Pinpoint the cell where the given text exists, returning its (X, Y) midpoint coordinate. 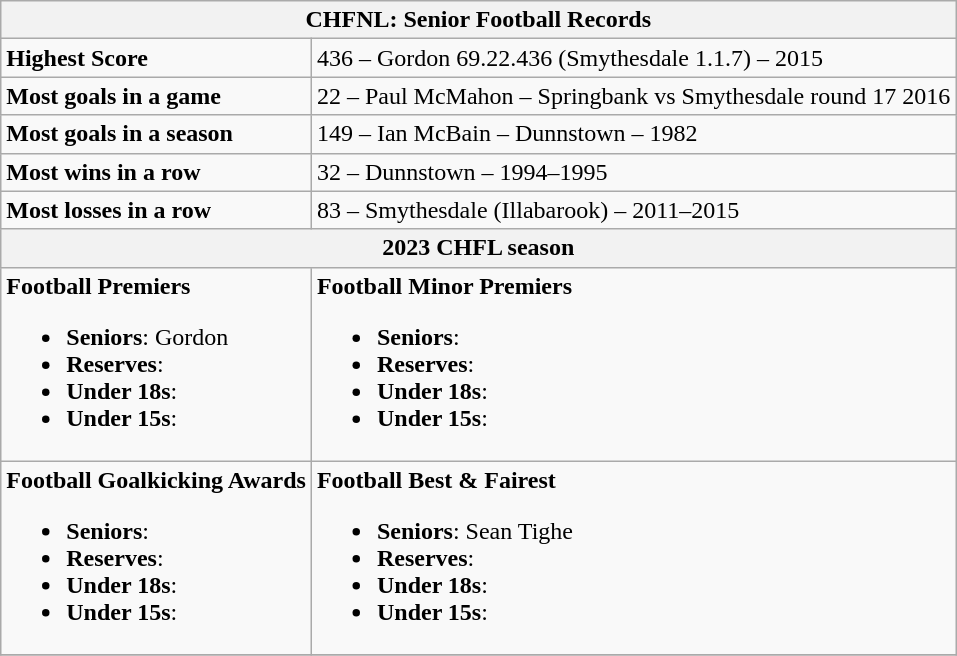
Football PremiersSeniors: GordonReserves:Under 18s:Under 15s: (156, 364)
Football Goalkicking AwardsSeniors:Reserves:Under 18s:Under 15s: (156, 558)
22 – Paul McMahon – Springbank vs Smythesdale round 17 2016 (633, 96)
Most goals in a game (156, 96)
Most losses in a row (156, 210)
Football Minor PremiersSeniors:Reserves:Under 18s:Under 15s: (633, 364)
Most goals in a season (156, 134)
32 – Dunnstown – 1994–1995 (633, 172)
83 – Smythesdale (Illabarook) – 2011–2015 (633, 210)
CHFNL: Senior Football Records (478, 20)
Highest Score (156, 58)
149 – Ian McBain – Dunnstown – 1982 (633, 134)
Most wins in a row (156, 172)
2023 CHFL season (478, 248)
Football Best & FairestSeniors: Sean TigheReserves:Under 18s:Under 15s: (633, 558)
436 – Gordon 69.22.436 (Smythesdale 1.1.7) – 2015 (633, 58)
